Search for the cell housing the specified text and yield its [X, Y] center coordinate. 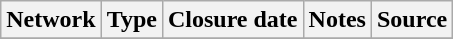
Notes [337, 20]
Network [51, 20]
Type [132, 20]
Closure date [232, 20]
Source [412, 20]
